Extract the [x, y] coordinate from the center of the cell holding the provided text.  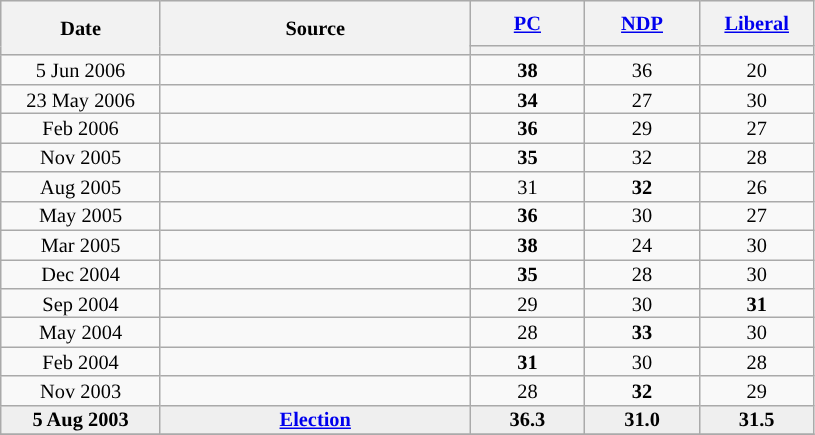
NDP [642, 22]
26 [756, 186]
May 2005 [81, 216]
31.0 [642, 420]
Feb 2004 [81, 362]
Source [315, 28]
Liberal [756, 22]
33 [642, 332]
34 [528, 98]
Date [81, 28]
24 [642, 244]
5 Aug 2003 [81, 420]
Mar 2005 [81, 244]
Sep 2004 [81, 302]
Nov 2003 [81, 390]
Aug 2005 [81, 186]
PC [528, 22]
20 [756, 70]
Nov 2005 [81, 156]
5 Jun 2006 [81, 70]
36.3 [528, 420]
May 2004 [81, 332]
Feb 2006 [81, 128]
Dec 2004 [81, 274]
31.5 [756, 420]
Election [315, 420]
23 May 2006 [81, 98]
